Capture the cell that displays the provided text and extract its [x, y] central coordinate. 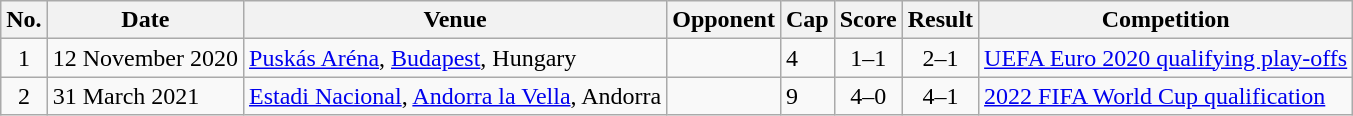
Venue [456, 20]
4–1 [940, 96]
2–1 [940, 58]
Result [940, 20]
1 [24, 58]
2022 FIFA World Cup qualification [1166, 96]
UEFA Euro 2020 qualifying play-offs [1166, 58]
Puskás Aréna, Budapest, Hungary [456, 58]
31 March 2021 [145, 96]
4–0 [868, 96]
Estadi Nacional, Andorra la Vella, Andorra [456, 96]
Opponent [724, 20]
Cap [807, 20]
9 [807, 96]
1–1 [868, 58]
Date [145, 20]
4 [807, 58]
2 [24, 96]
No. [24, 20]
Competition [1166, 20]
12 November 2020 [145, 58]
Score [868, 20]
